Output the [x, y] coordinate of the center of the cell containing the given text.  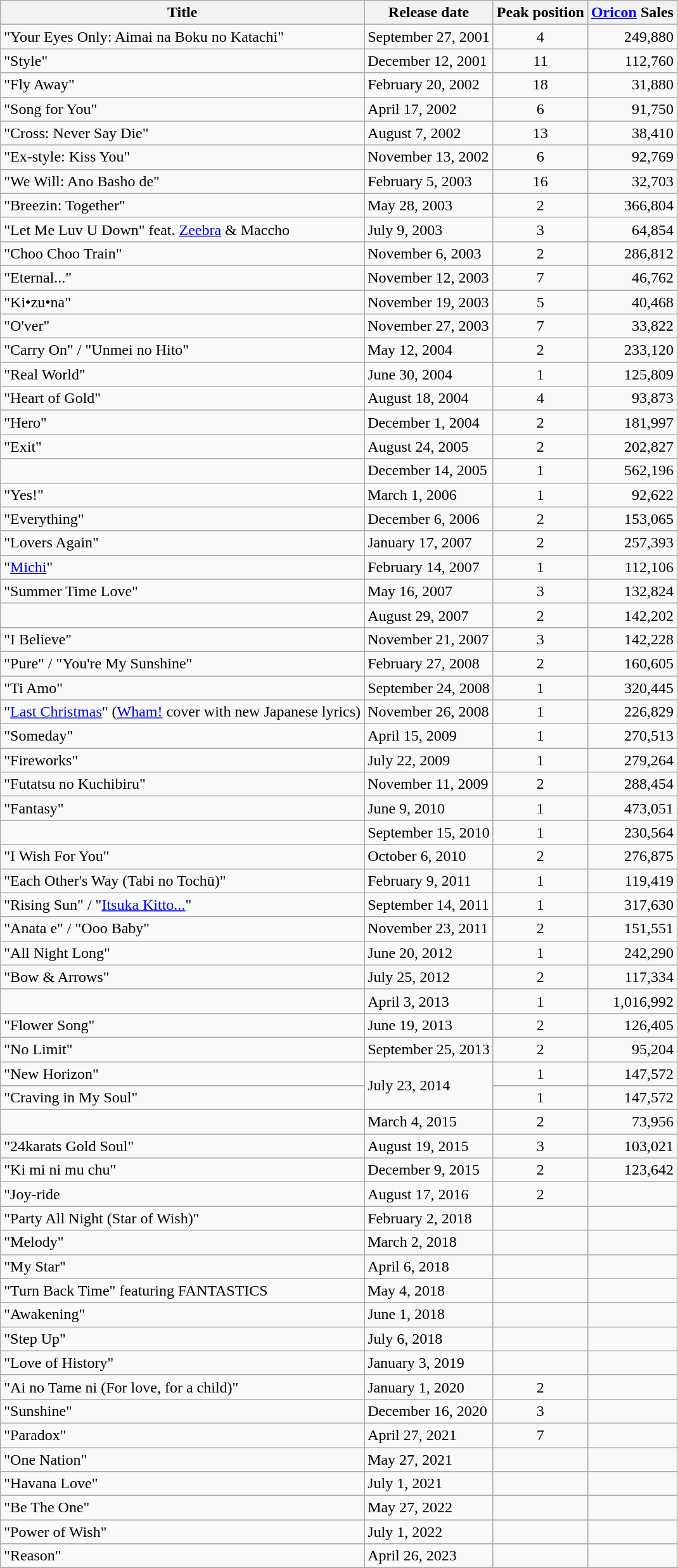
286,812 [632, 253]
February 20, 2002 [429, 85]
"Exit" [182, 447]
"Someday" [182, 736]
"Song for You" [182, 109]
288,454 [632, 784]
"Be The One" [182, 1508]
November 12, 2003 [429, 277]
September 24, 2008 [429, 687]
366,804 [632, 205]
August 19, 2015 [429, 1146]
1,016,992 [632, 1001]
April 15, 2009 [429, 736]
276,875 [632, 857]
153,065 [632, 519]
August 29, 2007 [429, 615]
December 12, 2001 [429, 61]
November 21, 2007 [429, 639]
December 6, 2006 [429, 519]
March 1, 2006 [429, 495]
September 15, 2010 [429, 832]
562,196 [632, 471]
"Turn Back Time" featuring FANTASTICS [182, 1291]
April 3, 2013 [429, 1001]
"Carry On" / "Unmei no Hito" [182, 350]
June 19, 2013 [429, 1025]
92,622 [632, 495]
"Last Christmas" (Wham! cover with new Japanese lyrics) [182, 712]
473,051 [632, 808]
May 28, 2003 [429, 205]
August 24, 2005 [429, 447]
"Futatsu no Kuchibiru" [182, 784]
May 27, 2022 [429, 1508]
132,824 [632, 591]
40,468 [632, 302]
"Fireworks" [182, 760]
33,822 [632, 326]
April 6, 2018 [429, 1266]
38,410 [632, 133]
226,829 [632, 712]
July 25, 2012 [429, 977]
"O'ver" [182, 326]
"Fantasy" [182, 808]
August 7, 2002 [429, 133]
112,760 [632, 61]
December 14, 2005 [429, 471]
31,880 [632, 85]
December 16, 2020 [429, 1411]
11 [540, 61]
242,290 [632, 953]
"Hero" [182, 423]
230,564 [632, 832]
"Real World" [182, 374]
July 9, 2003 [429, 229]
"Lovers Again" [182, 543]
112,106 [632, 567]
"Heart of Gold" [182, 398]
"Love of History" [182, 1363]
June 9, 2010 [429, 808]
181,997 [632, 423]
"Ki mi ni mu chu" [182, 1170]
February 2, 2018 [429, 1218]
5 [540, 302]
"Michi" [182, 567]
September 14, 2011 [429, 905]
May 27, 2021 [429, 1459]
126,405 [632, 1025]
"Ti Amo" [182, 687]
"Rising Sun" / "Itsuka Kitto..." [182, 905]
"Pure" / "You're My Sunshine" [182, 663]
July 1, 2021 [429, 1484]
151,551 [632, 929]
123,642 [632, 1170]
18 [540, 85]
160,605 [632, 663]
"Joy-ride [182, 1194]
August 17, 2016 [429, 1194]
"Breezin: Together" [182, 205]
"My Star" [182, 1266]
95,204 [632, 1049]
103,021 [632, 1146]
"New Horizon" [182, 1074]
Peak position [540, 13]
32,703 [632, 181]
July 22, 2009 [429, 760]
January 17, 2007 [429, 543]
June 30, 2004 [429, 374]
"I Wish For You" [182, 857]
"Step Up" [182, 1339]
"Yes!" [182, 495]
"No Limit" [182, 1049]
November 13, 2002 [429, 157]
October 6, 2010 [429, 857]
117,334 [632, 977]
March 4, 2015 [429, 1122]
February 14, 2007 [429, 567]
"Paradox" [182, 1435]
November 26, 2008 [429, 712]
279,264 [632, 760]
"24karats Gold Soul" [182, 1146]
46,762 [632, 277]
July 23, 2014 [429, 1086]
"Summer Time Love" [182, 591]
April 26, 2023 [429, 1556]
"Everything" [182, 519]
"Choo Choo Train" [182, 253]
Oricon Sales [632, 13]
"All Night Long" [182, 953]
92,769 [632, 157]
"Each Other's Way (Tabi no Tochū)" [182, 881]
"Ki•zu•na" [182, 302]
233,120 [632, 350]
"Craving in My Soul" [182, 1098]
November 6, 2003 [429, 253]
Title [182, 13]
142,228 [632, 639]
May 16, 2007 [429, 591]
249,880 [632, 37]
September 25, 2013 [429, 1049]
"Anata e" / "Ooo Baby" [182, 929]
"Your Eyes Only: Aimai na Boku no Katachi" [182, 37]
"Cross: Never Say Die" [182, 133]
13 [540, 133]
May 4, 2018 [429, 1291]
"Fly Away" [182, 85]
119,419 [632, 881]
"Melody" [182, 1242]
August 18, 2004 [429, 398]
91,750 [632, 109]
July 1, 2022 [429, 1532]
"Flower Song" [182, 1025]
73,956 [632, 1122]
December 1, 2004 [429, 423]
February 9, 2011 [429, 881]
December 9, 2015 [429, 1170]
"Let Me Luv U Down" feat. Zeebra & Maccho [182, 229]
"Reason" [182, 1556]
125,809 [632, 374]
January 3, 2019 [429, 1363]
January 1, 2020 [429, 1387]
"Party All Night (Star of Wish)" [182, 1218]
"One Nation" [182, 1459]
February 5, 2003 [429, 181]
"Havana Love" [182, 1484]
Release date [429, 13]
257,393 [632, 543]
"I Believe" [182, 639]
February 27, 2008 [429, 663]
"Bow & Arrows" [182, 977]
"Ai no Tame ni (For love, for a child)" [182, 1387]
September 27, 2001 [429, 37]
142,202 [632, 615]
April 17, 2002 [429, 109]
June 20, 2012 [429, 953]
202,827 [632, 447]
270,513 [632, 736]
June 1, 2018 [429, 1315]
July 6, 2018 [429, 1339]
April 27, 2021 [429, 1435]
November 11, 2009 [429, 784]
November 23, 2011 [429, 929]
March 2, 2018 [429, 1242]
"Power of Wish" [182, 1532]
64,854 [632, 229]
November 27, 2003 [429, 326]
May 12, 2004 [429, 350]
"We Will: Ano Basho de" [182, 181]
317,630 [632, 905]
320,445 [632, 687]
"Eternal..." [182, 277]
"Awakening" [182, 1315]
"Ex-style: Kiss You" [182, 157]
"Sunshine" [182, 1411]
"Style" [182, 61]
93,873 [632, 398]
November 19, 2003 [429, 302]
16 [540, 181]
